From the cell containing the given text, extract its center point as [x, y] coordinate. 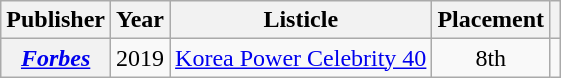
Forbes [56, 58]
Year [140, 20]
2019 [140, 58]
Placement [491, 20]
Korea Power Celebrity 40 [301, 58]
Listicle [301, 20]
8th [491, 58]
Publisher [56, 20]
